Provide the (x, y) coordinate of the cell's center where the given text is located.  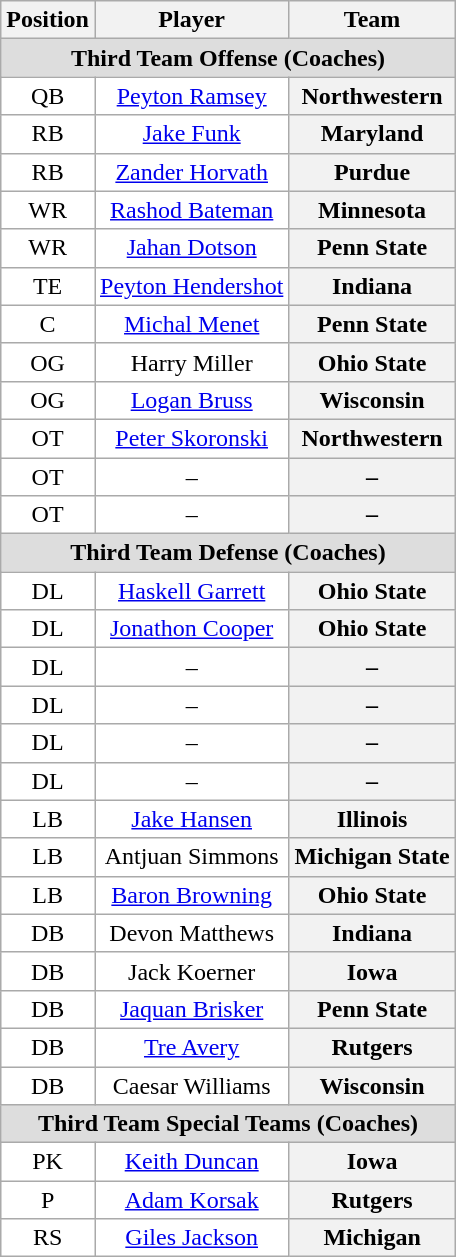
QB (48, 96)
P (48, 1200)
RS (48, 1238)
Giles Jackson (191, 1238)
Antjuan Simmons (191, 857)
Third Team Special Teams (Coaches) (228, 1124)
Minnesota (372, 210)
Position (48, 20)
Jonathon Cooper (191, 629)
Keith Duncan (191, 1162)
Purdue (372, 172)
Jake Funk (191, 134)
Zander Horvath (191, 172)
TE (48, 286)
Michigan State (372, 857)
Michigan (372, 1238)
Baron Browning (191, 895)
Jake Hansen (191, 819)
Devon Matthews (191, 933)
Player (191, 20)
Third Team Offense (Coaches) (228, 58)
Illinois (372, 819)
Rashod Bateman (191, 210)
Adam Korsak (191, 1200)
Tre Avery (191, 1047)
Team (372, 20)
Peyton Ramsey (191, 96)
C (48, 324)
Peter Skoronski (191, 438)
Jack Koerner (191, 971)
Michal Menet (191, 324)
Third Team Defense (Coaches) (228, 553)
Jaquan Brisker (191, 1009)
Haskell Garrett (191, 591)
Logan Bruss (191, 400)
Caesar Williams (191, 1085)
Maryland (372, 134)
Jahan Dotson (191, 248)
PK (48, 1162)
Peyton Hendershot (191, 286)
Harry Miller (191, 362)
